For the text-containing cell, return its midpoint in [X, Y] coordinate format. 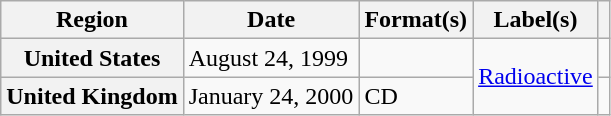
United Kingdom [92, 96]
Label(s) [536, 20]
Format(s) [416, 20]
Region [92, 20]
Date [271, 20]
United States [92, 58]
CD [416, 96]
January 24, 2000 [271, 96]
August 24, 1999 [271, 58]
Radioactive [536, 77]
